Return (X, Y) of the center of cell containing provided text 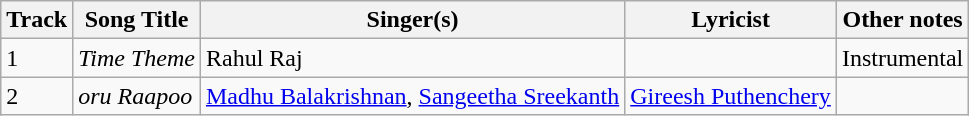
oru Raapoo (137, 96)
Track (37, 20)
Gireesh Puthenchery (731, 96)
Madhu Balakrishnan, Sangeetha Sreekanth (412, 96)
1 (37, 58)
Instrumental (902, 58)
Singer(s) (412, 20)
Lyricist (731, 20)
Rahul Raj (412, 58)
Other notes (902, 20)
Song Title (137, 20)
Time Theme (137, 58)
2 (37, 96)
